Output the [x, y] coordinate of the center of the cell containing the given text.  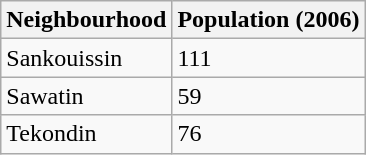
59 [268, 96]
Sankouissin [86, 58]
Neighbourhood [86, 20]
76 [268, 134]
Sawatin [86, 96]
Population (2006) [268, 20]
Tekondin [86, 134]
111 [268, 58]
